Capture the cell that displays the provided text and extract its (x, y) central coordinate. 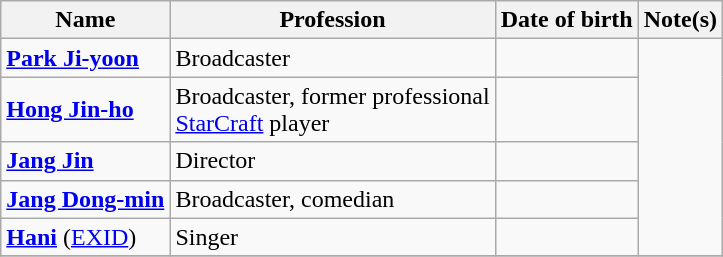
Hong Jin-ho (86, 110)
Profession (332, 20)
Date of birth (566, 20)
Jang Dong-min (86, 199)
Broadcaster (332, 58)
Director (332, 161)
Note(s) (680, 20)
Broadcaster, comedian (332, 199)
Jang Jin (86, 161)
Singer (332, 237)
Hani (EXID) (86, 237)
Broadcaster, former professionalStarCraft player (332, 110)
Name (86, 20)
Park Ji-yoon (86, 58)
